Output the [X, Y] coordinate of the center of the cell containing the given text.  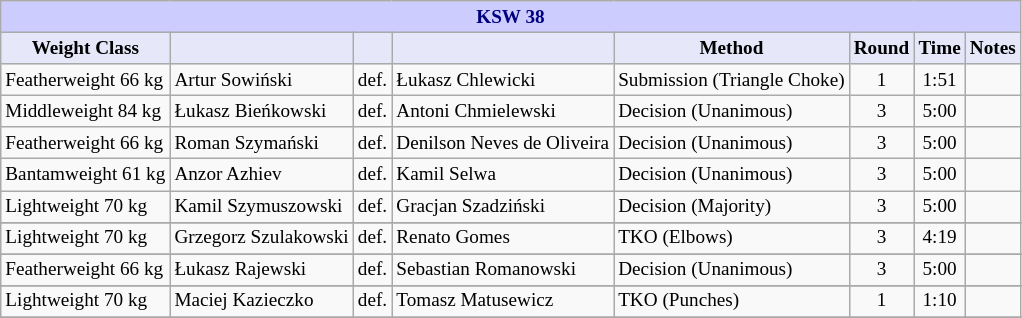
Anzor Azhiev [262, 175]
TKO (Punches) [732, 301]
Time [940, 48]
Kamil Szymuszowski [262, 206]
Kamil Selwa [503, 175]
Łukasz Rajewski [262, 270]
Renato Gomes [503, 238]
1:51 [940, 80]
Bantamweight 61 kg [86, 175]
4:19 [940, 238]
Round [882, 48]
KSW 38 [510, 17]
Grzegorz Szulakowski [262, 238]
Łukasz Bieńkowski [262, 111]
Gracjan Szadziński [503, 206]
Decision (Majority) [732, 206]
Tomasz Matusewicz [503, 301]
Artur Sowiński [262, 80]
Method [732, 48]
Notes [992, 48]
Łukasz Chlewicki [503, 80]
Submission (Triangle Choke) [732, 80]
1:10 [940, 301]
Weight Class [86, 48]
Antoni Chmielewski [503, 111]
TKO (Elbows) [732, 238]
Sebastian Romanowski [503, 270]
Denilson Neves de Oliveira [503, 143]
Roman Szymański [262, 143]
Middleweight 84 kg [86, 111]
Maciej Kazieczko [262, 301]
